Provide the (X, Y) coordinate of the cell's center where the given text is located.  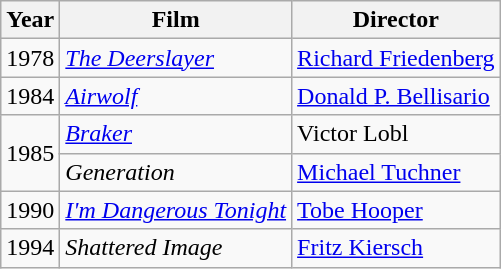
1984 (30, 96)
Year (30, 20)
1985 (30, 153)
Generation (176, 172)
Airwolf (176, 96)
Richard Friedenberg (396, 58)
Tobe Hooper (396, 210)
Michael Tuchner (396, 172)
Film (176, 20)
Shattered Image (176, 248)
Director (396, 20)
Victor Lobl (396, 134)
The Deerslayer (176, 58)
1978 (30, 58)
1990 (30, 210)
I'm Dangerous Tonight (176, 210)
Donald P. Bellisario (396, 96)
Braker (176, 134)
Fritz Kiersch (396, 248)
1994 (30, 248)
